Detect which cell encompasses the target text, then output its [x, y] center coordinate. 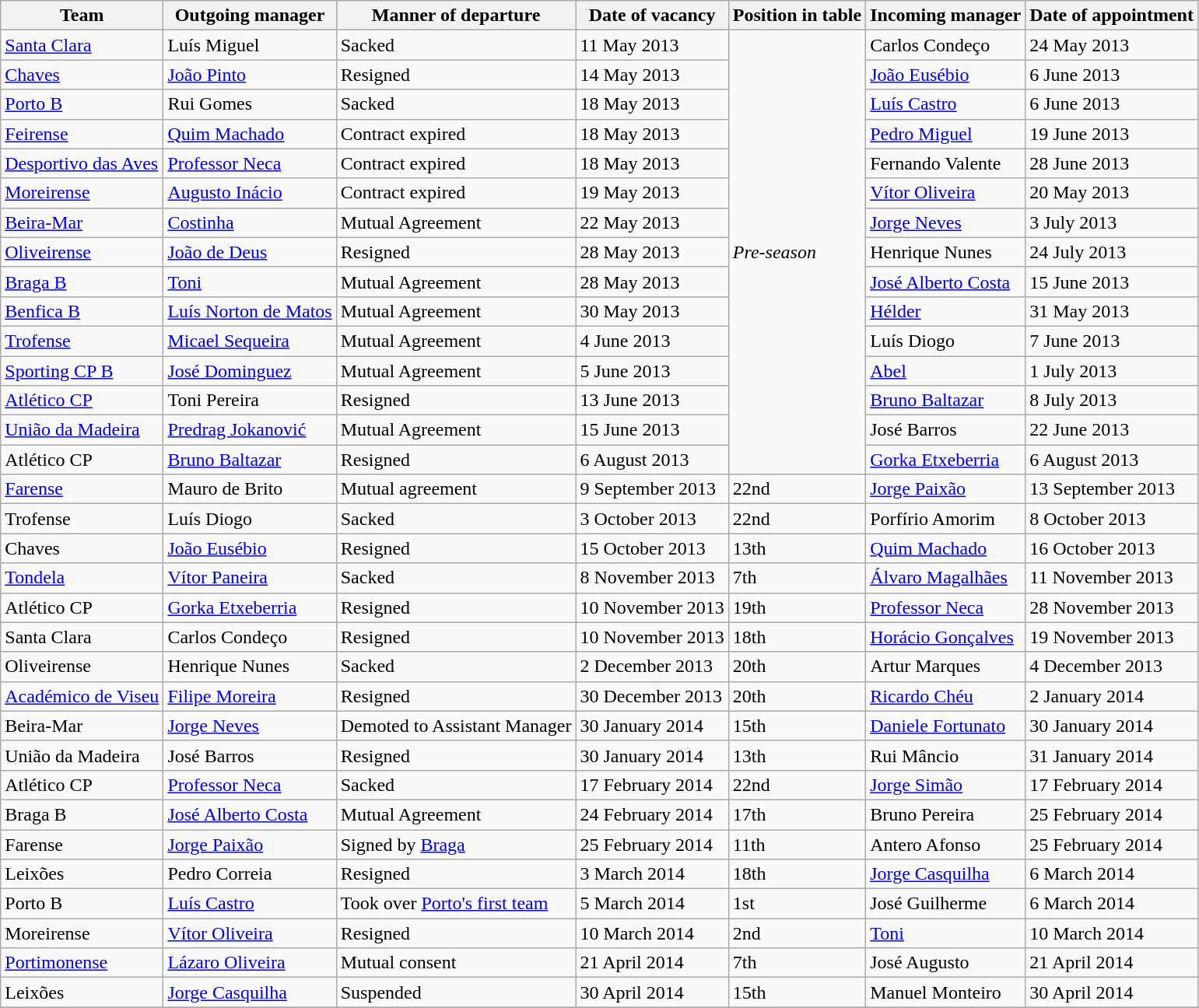
Pedro Correia [250, 874]
Demoted to Assistant Manager [456, 726]
30 May 2013 [652, 311]
2 January 2014 [1112, 696]
20 May 2013 [1112, 193]
28 June 2013 [1112, 163]
9 September 2013 [652, 489]
19 June 2013 [1112, 134]
Mutual agreement [456, 489]
Sporting CP B [82, 371]
José Augusto [946, 963]
Mutual consent [456, 963]
Horácio Gonçalves [946, 637]
Filipe Moreira [250, 696]
Tondela [82, 578]
Rui Gomes [250, 104]
Signed by Braga [456, 844]
Outgoing manager [250, 16]
Micael Sequeira [250, 341]
Fernando Valente [946, 163]
Luís Norton de Matos [250, 311]
17th [797, 814]
Date of vacancy [652, 16]
19 May 2013 [652, 193]
Incoming manager [946, 16]
Team [82, 16]
Abel [946, 371]
24 May 2013 [1112, 45]
8 July 2013 [1112, 401]
Ricardo Chéu [946, 696]
Portimonense [82, 963]
19th [797, 607]
Artur Marques [946, 667]
3 October 2013 [652, 519]
Hélder [946, 311]
1st [797, 904]
13 June 2013 [652, 401]
22 May 2013 [652, 222]
Álvaro Magalhães [946, 578]
1 July 2013 [1112, 371]
4 June 2013 [652, 341]
28 November 2013 [1112, 607]
Académico de Viseu [82, 696]
5 March 2014 [652, 904]
Luís Miguel [250, 45]
Vítor Paneira [250, 578]
5 June 2013 [652, 371]
João de Deus [250, 252]
13 September 2013 [1112, 489]
Predrag Jokanović [250, 430]
Manuel Monteiro [946, 992]
Bruno Pereira [946, 814]
24 July 2013 [1112, 252]
Pedro Miguel [946, 134]
Desportivo das Aves [82, 163]
11 November 2013 [1112, 578]
15 October 2013 [652, 548]
19 November 2013 [1112, 637]
Suspended [456, 992]
3 July 2013 [1112, 222]
2nd [797, 933]
Porfírio Amorim [946, 519]
8 November 2013 [652, 578]
João Pinto [250, 75]
Jorge Simão [946, 785]
24 February 2014 [652, 814]
2 December 2013 [652, 667]
Rui Mâncio [946, 755]
Took over Porto's first team [456, 904]
Benfica B [82, 311]
Antero Afonso [946, 844]
Daniele Fortunato [946, 726]
4 December 2013 [1112, 667]
Augusto Inácio [250, 193]
Pre-season [797, 252]
José Guilherme [946, 904]
Feirense [82, 134]
Manner of departure [456, 16]
22 June 2013 [1112, 430]
Date of appointment [1112, 16]
3 March 2014 [652, 874]
14 May 2013 [652, 75]
José Dominguez [250, 371]
31 January 2014 [1112, 755]
16 October 2013 [1112, 548]
Lázaro Oliveira [250, 963]
30 December 2013 [652, 696]
Costinha [250, 222]
11th [797, 844]
7 June 2013 [1112, 341]
8 October 2013 [1112, 519]
Mauro de Brito [250, 489]
Position in table [797, 16]
Toni Pereira [250, 401]
11 May 2013 [652, 45]
31 May 2013 [1112, 311]
